Provide the (X, Y) coordinate of the cell's center where the given text is located.  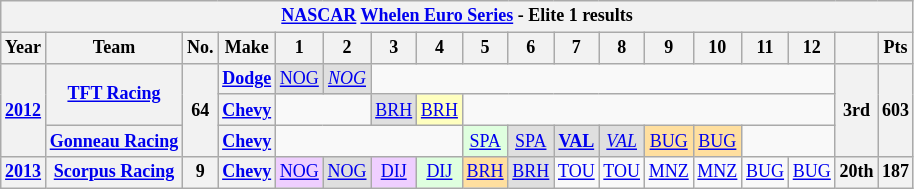
12 (812, 48)
64 (200, 110)
3 (394, 48)
8 (622, 48)
187 (896, 172)
Team (114, 48)
2013 (24, 172)
2012 (24, 110)
10 (718, 48)
Pts (896, 48)
Year (24, 48)
TFT Racing (114, 94)
7 (576, 48)
1 (299, 48)
4 (440, 48)
6 (531, 48)
NASCAR Whelen Euro Series - Elite 1 results (458, 16)
Scorpus Racing (114, 172)
Gonneau Racing (114, 140)
20th (856, 172)
No. (200, 48)
Make (247, 48)
3rd (856, 110)
Dodge (247, 78)
603 (896, 110)
2 (347, 48)
5 (485, 48)
11 (766, 48)
